Return [X, Y] of the center of cell containing provided text 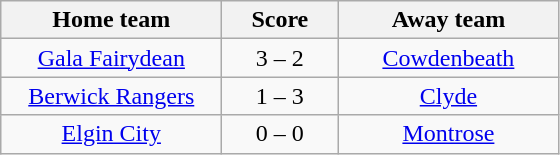
1 – 3 [280, 96]
Score [280, 20]
Away team [448, 20]
3 – 2 [280, 58]
Clyde [448, 96]
0 – 0 [280, 134]
Cowdenbeath [448, 58]
Elgin City [112, 134]
Home team [112, 20]
Berwick Rangers [112, 96]
Gala Fairydean [112, 58]
Montrose [448, 134]
